Return [X, Y] of the center of cell containing provided text 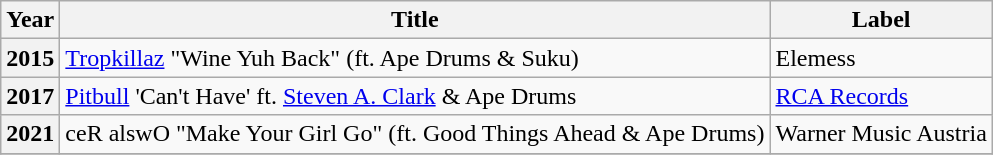
Warner Music Austria [881, 134]
2021 [30, 134]
RCA Records [881, 96]
Label [881, 20]
Title [415, 20]
ceR alswO "Make Your Girl Go" (ft. Good Things Ahead & Ape Drums) [415, 134]
Tropkillaz "Wine Yuh Back" (ft. Ape Drums & Suku) [415, 58]
Pitbull 'Can't Have' ft. Steven A. Clark & Ape Drums [415, 96]
Elemess [881, 58]
Year [30, 20]
2017 [30, 96]
2015 [30, 58]
